From the cell containing the given text, extract its center point as [x, y] coordinate. 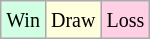
Loss [126, 20]
Win [24, 20]
Draw [72, 20]
